Capture the cell that displays the provided text and extract its [x, y] central coordinate. 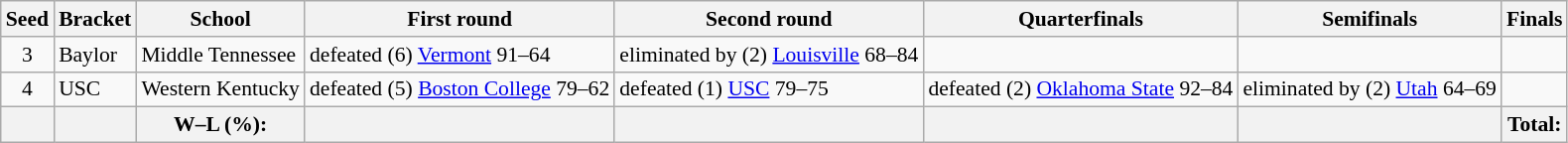
Finals [1534, 19]
Seed [28, 19]
3 [28, 55]
defeated (6) Vermont 91–64 [459, 55]
Quarterfinals [1080, 19]
Middle Tennessee [220, 55]
eliminated by (2) Louisville 68–84 [768, 55]
School [220, 19]
Bracket [95, 19]
4 [28, 89]
Semifinals [1370, 19]
Western Kentucky [220, 89]
W–L (%): [220, 125]
First round [459, 19]
Baylor [95, 55]
defeated (2) Oklahoma State 92–84 [1080, 89]
defeated (5) Boston College 79–62 [459, 89]
USC [95, 89]
Total: [1534, 125]
Second round [768, 19]
eliminated by (2) Utah 64–69 [1370, 89]
defeated (1) USC 79–75 [768, 89]
